Return the [X, Y] coordinate for the center point of the cell that contains the specified text.  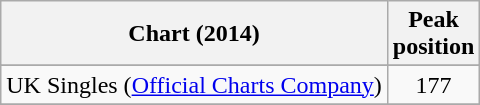
Chart (2014) [194, 34]
177 [433, 85]
UK Singles (Official Charts Company) [194, 85]
Peakposition [433, 34]
